Pinpoint the cell where the given text exists, returning its [X, Y] midpoint coordinate. 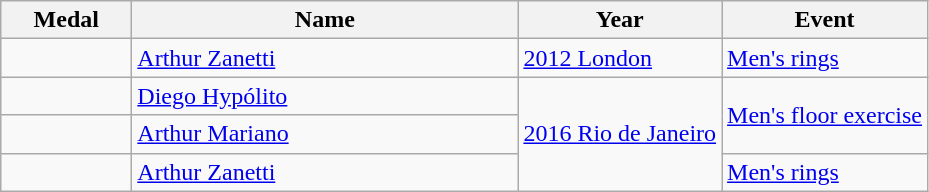
Diego Hypólito [325, 96]
2012 London [620, 58]
Arthur Mariano [325, 134]
Name [325, 20]
Men's floor exercise [825, 115]
Medal [66, 20]
Event [825, 20]
Year [620, 20]
2016 Rio de Janeiro [620, 134]
